Identify which cell holds the provided text, then report its (x, y) central coordinate. 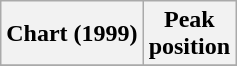
Chart (1999) (72, 34)
Peakposition (189, 34)
